Locate the cell with the specified text and output its (X, Y) center coordinate. 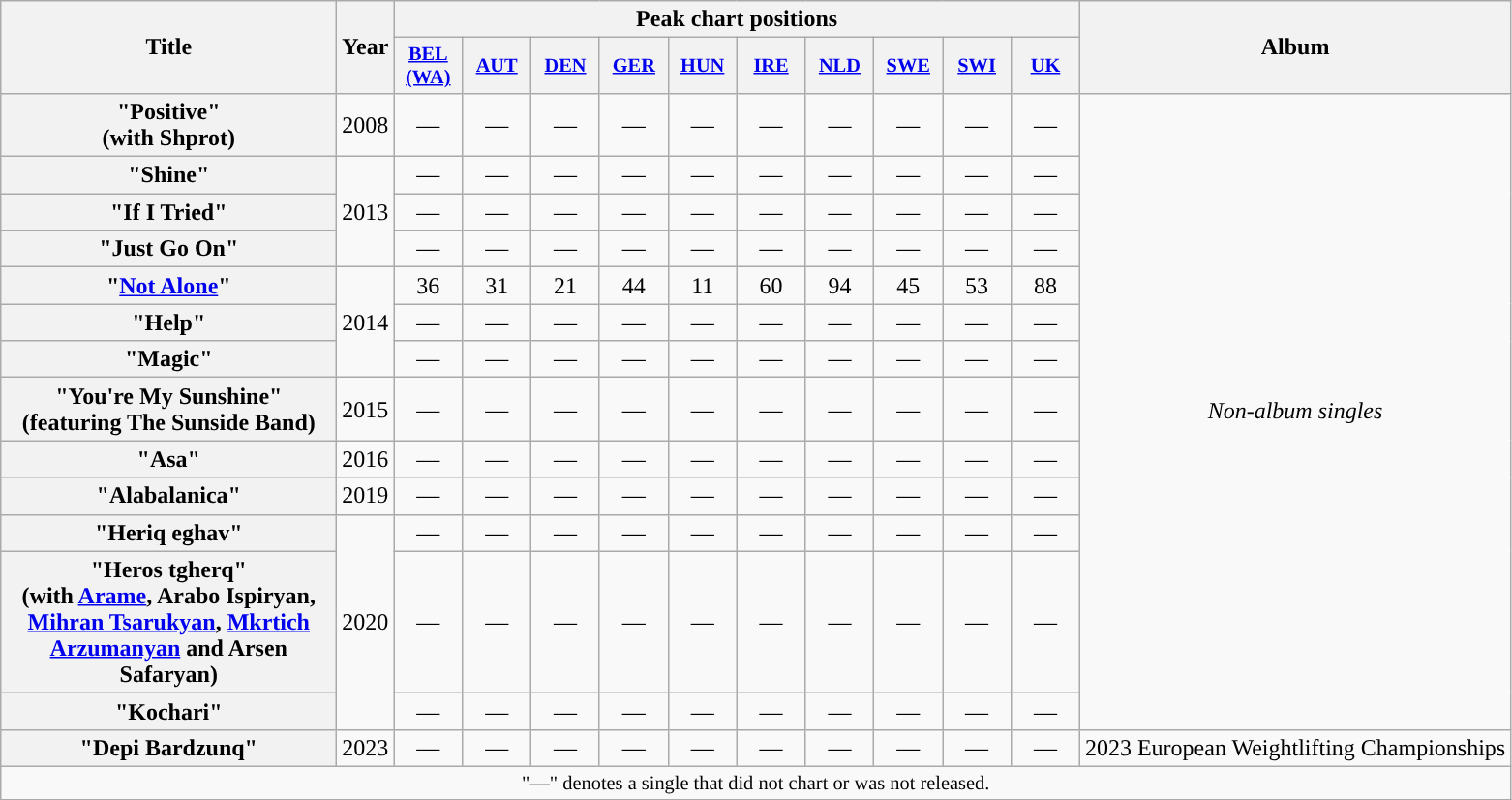
2015 (366, 409)
"Asa" (168, 459)
2013 (366, 212)
2020 (366, 622)
2014 (366, 323)
"Shine" (168, 175)
"Help" (168, 323)
"If I Tried" (168, 212)
11 (703, 286)
NLD (840, 66)
45 (908, 286)
88 (1045, 286)
"—" denotes a single that did not chart or was not released. (756, 783)
Title (168, 47)
2016 (366, 459)
"Positive"(with Shprot) (168, 124)
IRE (771, 66)
"Alabalanica" (168, 496)
"Just Go On" (168, 249)
Album (1295, 47)
21 (565, 286)
Peak chart positions (738, 19)
"Heriq eghav" (168, 533)
UK (1045, 66)
"Magic" (168, 359)
BEL(WA) (428, 66)
"Heros tgherq"(with Arame, Arabo Ispiryan, Mihran Tsarukyan, Mkrtich Arzumanyan and Arsen Safaryan) (168, 622)
SWE (908, 66)
36 (428, 286)
60 (771, 286)
"Depi Bardzunq" (168, 748)
"Kochari" (168, 711)
Non-album singles (1295, 411)
"Not Alone" (168, 286)
2008 (366, 124)
GER (633, 66)
2023 (366, 748)
"You're My Sunshine"(featuring The Sunside Band) (168, 409)
44 (633, 286)
53 (978, 286)
DEN (565, 66)
HUN (703, 66)
AUT (498, 66)
Year (366, 47)
2019 (366, 496)
2023 European Weightlifting Championships (1295, 748)
SWI (978, 66)
94 (840, 286)
31 (498, 286)
